Output the [X, Y] coordinate of the center of the cell containing the given text.  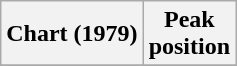
Chart (1979) [72, 34]
Peakposition [189, 34]
